Identify which cell holds the provided text, then report its [X, Y] central coordinate. 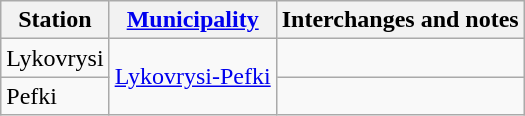
Lykovrysi-Pefki [192, 77]
Municipality [192, 20]
Interchanges and notes [400, 20]
Station [55, 20]
Lykovrysi [55, 58]
Pefki [55, 96]
